Identify which cell holds the provided text, then report its (x, y) central coordinate. 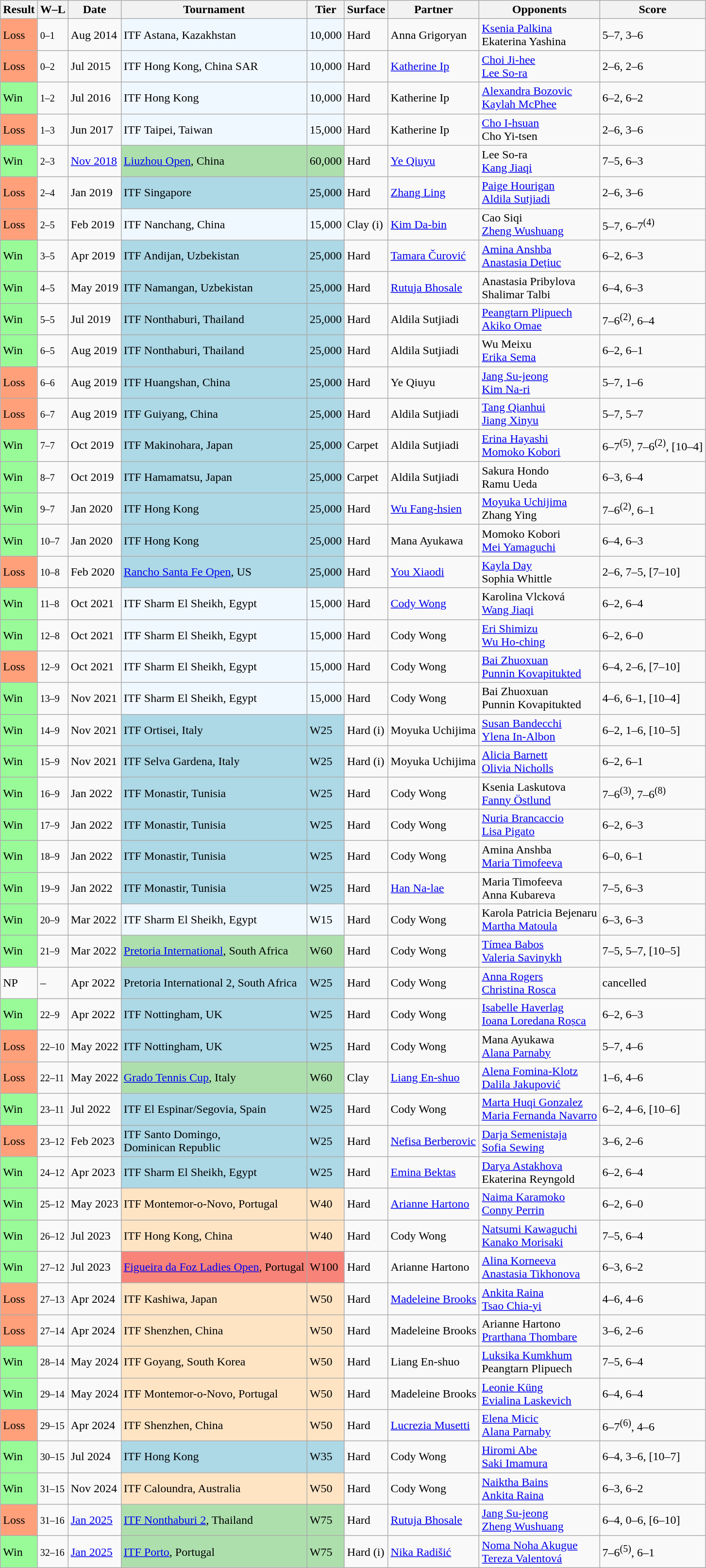
12–8 (52, 635)
Partner (434, 10)
6–4, 3–6, [10–7] (653, 1457)
Jun 2017 (94, 129)
4–6, 6–1, [10–4] (653, 699)
Nov 2018 (94, 161)
W–L (52, 10)
5–7, 1–6 (653, 382)
Kim Da-bin (434, 224)
ITF Hamamatsu, Japan (214, 477)
7–7 (52, 446)
30–15 (52, 1457)
Aug 2014 (94, 35)
Sakura Hondo Ramu Ueda (539, 477)
26–12 (52, 1236)
20–9 (52, 920)
Naima Karamoko Conny Perrin (539, 1204)
Moyuka Uchijima Zhang Ying (539, 509)
23–11 (52, 1109)
Alicia Barnett Olivia Nicholls (539, 762)
6–7 (52, 414)
Opponents (539, 10)
5–7, 5–7 (653, 414)
Clay (i) (366, 224)
Figueira da Foz Ladies Open, Portugal (214, 1267)
ITF Nonthaburi 2, Thailand (214, 1520)
Peangtarn Plipuech Akiko Omae (539, 319)
Ksenia Palkina Ekaterina Yashina (539, 35)
Cho I-hsuan Cho Yi-tsen (539, 129)
28–14 (52, 1362)
W100 (325, 1267)
W35 (325, 1457)
Nefisa Berberovic (434, 1141)
ITF Huangshan, China (214, 382)
Amina Anshba Anastasia Dețiuc (539, 256)
Marta Huqi Gonzalez Maria Fernanda Navarro (539, 1109)
ITF Caloundra, Australia (214, 1488)
22–11 (52, 1077)
W15 (325, 920)
Jul 2016 (94, 98)
Cao Siqi Zheng Wushuang (539, 224)
Mana Ayukawa Alana Parnaby (539, 1046)
May 2023 (94, 1204)
ITF Namangan, Uzbekistan (214, 288)
6–0, 6–1 (653, 856)
Score (653, 10)
Anna Grigoryan (434, 35)
6–2, 1–6, [10–5] (653, 730)
Pretoria International 2, South Africa (214, 983)
Naiktha Bains Ankita Raina (539, 1488)
ITF El Espinar/Segovia, Spain (214, 1109)
May 2019 (94, 288)
Nika Radišić (434, 1551)
1–2 (52, 98)
Momoko Kobori Mei Yamaguchi (539, 540)
12–9 (52, 666)
Liuzhou Open, China (214, 161)
ITF Hong Kong, China SAR (214, 66)
Jul 2015 (94, 66)
Darja Semenistaja Sofia Sewing (539, 1141)
Erina Hayashi Momoko Kobori (539, 446)
9–7 (52, 509)
6–2, 6–2 (653, 98)
Luksika Kumkhum Peangtarn Plipuech (539, 1362)
23–12 (52, 1141)
Apr 2023 (94, 1173)
cancelled (653, 983)
ITF Taipei, Taiwan (214, 129)
19–9 (52, 888)
Amina Anshba Maria Timofeeva (539, 856)
2–3 (52, 161)
Han Na-lae (434, 888)
22–10 (52, 1046)
Alena Fomina-Klotz Dalila Jakupović (539, 1077)
Choi Ji-hee Lee So-ra (539, 66)
2–5 (52, 224)
4–6, 4–6 (653, 1299)
Jan 2019 (94, 192)
6–4, 6–4 (653, 1393)
Jul 2022 (94, 1109)
5–5 (52, 319)
31–15 (52, 1488)
Noma Noha Akugue Tereza Valentová (539, 1551)
Tournament (214, 10)
Lucrezia Musetti (434, 1425)
Susan Bandecchi Ylena In-Albon (539, 730)
22–9 (52, 1014)
Rancho Santa Fe Open, US (214, 572)
15–9 (52, 762)
5–7, 3–6 (653, 35)
ITF Guiyang, China (214, 414)
27–13 (52, 1299)
31–16 (52, 1520)
ITF Andijan, Uzbekistan (214, 256)
Nuria Brancaccio Lisa Pigato (539, 825)
3–5 (52, 256)
25–12 (52, 1204)
32–16 (52, 1551)
27–12 (52, 1267)
Jul 2019 (94, 319)
Apr 2019 (94, 256)
16–9 (52, 793)
17–9 (52, 825)
Darya Astakhova Ekaterina Reyngold (539, 1173)
6–4, 0–6, [6–10] (653, 1520)
Karola Patricia Bejenaru Martha Matoula (539, 920)
21–9 (52, 951)
Arianne Hartono Prarthana Thombare (539, 1330)
ITF Hong Kong, China (214, 1236)
1–6, 4–6 (653, 1077)
8–7 (52, 477)
13–9 (52, 699)
Lee So-ra Kang Jiaqi (539, 161)
Anna Rogers Christina Rosca (539, 983)
Paige Hourigan Aldila Sutjiadi (539, 192)
Feb 2019 (94, 224)
4–5 (52, 288)
Feb 2020 (94, 572)
6–5 (52, 351)
Tang Qianhui Jiang Xinyu (539, 414)
Ankita Raina Tsao Chia-yi (539, 1299)
29–14 (52, 1393)
Leonie Küng Evialina Laskevich (539, 1393)
ITF Selva Gardena, Italy (214, 762)
60,000 (325, 161)
6–3, 6–3 (653, 920)
10–7 (52, 540)
Alina Korneeva Anastasia Tikhonova (539, 1267)
ITF Ortisei, Italy (214, 730)
Natsumi Kawaguchi Kanako Morisaki (539, 1236)
Jul 2024 (94, 1457)
Nov 2024 (94, 1488)
Date (94, 10)
Clay (366, 1077)
Wu Fang-hsien (434, 509)
2–6, 7–5, [7–10] (653, 572)
Feb 2023 (94, 1141)
Zhang Ling (434, 192)
2–6, 2–6 (653, 66)
Wu Meixu Erika Sema (539, 351)
14–9 (52, 730)
ITF Kashiwa, Japan (214, 1299)
Isabelle Haverlag Ioana Loredana Roșca (539, 1014)
ITF Singapore (214, 192)
7–6(2), 6–4 (653, 319)
6–2, 4–6, [10–6] (653, 1109)
Alexandra Bozovic Kaylah McPhee (539, 98)
0–2 (52, 66)
NP (19, 983)
1–3 (52, 129)
0–1 (52, 35)
Anastasia Pribylova Shalimar Talbi (539, 288)
You Xiaodi (434, 572)
18–9 (52, 856)
Surface (366, 10)
ITF Porto, Portugal (214, 1551)
Grado Tennis Cup, Italy (214, 1077)
6–6 (52, 382)
27–14 (52, 1330)
ITF Santo Domingo, Dominican Republic (214, 1141)
Pretoria International, South Africa (214, 951)
Tímea Babos Valeria Savinykh (539, 951)
Elena Micic Alana Parnaby (539, 1425)
ITF Astana, Kazakhstan (214, 35)
Result (19, 10)
7–5, 5–7, [10–5] (653, 951)
Hiromi Abe Saki Imamura (539, 1457)
5–7, 4–6 (653, 1046)
10–8 (52, 572)
11–8 (52, 603)
29–15 (52, 1425)
6–7(6), 4–6 (653, 1425)
2–4 (52, 192)
Jang Su-jeong Kim Na-ri (539, 382)
7–6(2), 6–1 (653, 509)
6–4, 2–6, [7–10] (653, 666)
ITF Makinohara, Japan (214, 446)
Maria Timofeeva Anna Kubareva (539, 888)
5–7, 6–7(4) (653, 224)
Emina Bektas (434, 1173)
6–7(5), 7–6(2), [10–4] (653, 446)
Tamara Čurović (434, 256)
Kayla Day Sophia Whittle (539, 572)
Jang Su-jeong Zheng Wushuang (539, 1520)
24–12 (52, 1173)
6–3, 6–4 (653, 477)
ITF Goyang, South Korea (214, 1362)
– (52, 983)
Tier (325, 10)
Karolina Vlcková Wang Jiaqi (539, 603)
Eri Shimizu Wu Ho-ching (539, 635)
Ksenia Laskutova Fanny Östlund (539, 793)
ITF Nanchang, China (214, 224)
7–6(5), 6–1 (653, 1551)
Mana Ayukawa (434, 540)
7–6(3), 7–6(8) (653, 793)
